Extract the [X, Y] coordinate from the center of the cell holding the provided text.  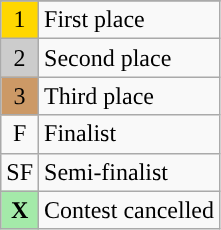
F [20, 134]
Third place [130, 96]
2 [20, 58]
Semi-finalist [130, 172]
First place [130, 20]
SF [20, 172]
Finalist [130, 134]
X [20, 210]
3 [20, 96]
Contest cancelled [130, 210]
1 [20, 20]
Second place [130, 58]
